Provide the [X, Y] coordinate of the cell's center where the given text is located.  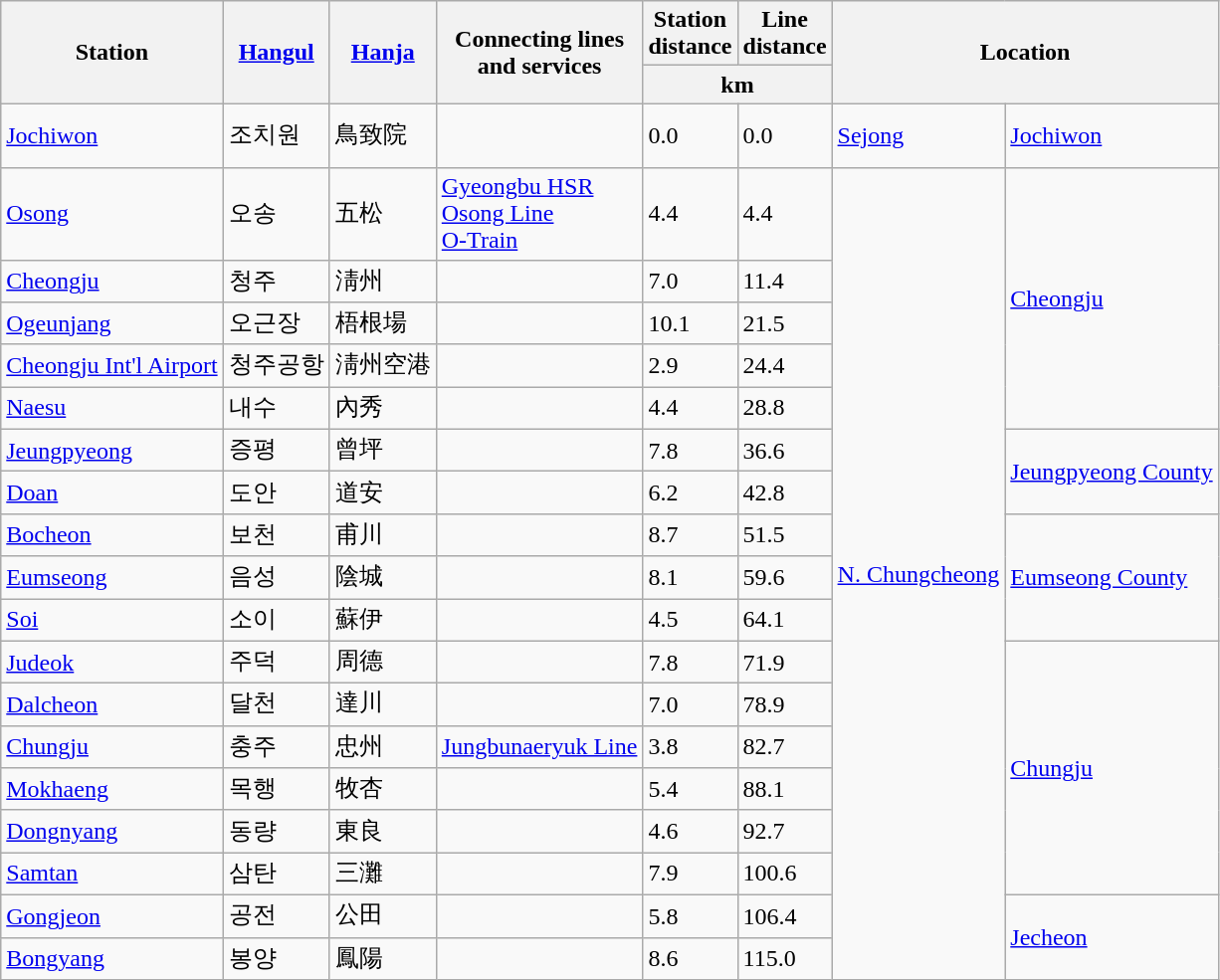
4.5 [691, 621]
8.1 [691, 577]
11.4 [784, 281]
삼탄 [277, 874]
36.6 [784, 450]
3.8 [691, 746]
106.4 [784, 915]
Stationdistance [691, 34]
4.6 [691, 832]
Jeungpyeong [111, 450]
Samtan [111, 874]
三灘 [382, 874]
동량 [277, 832]
蘇伊 [382, 621]
71.9 [784, 663]
충주 [277, 746]
Bocheon [111, 535]
8.7 [691, 535]
Mokhaeng [111, 790]
Jungbunaeryuk Line [539, 746]
Dongnyang [111, 832]
6.2 [691, 493]
Gongjeon [111, 915]
Station [111, 52]
Jecheon [1112, 937]
Linedistance [784, 34]
達川 [382, 704]
82.7 [784, 746]
21.5 [784, 324]
忠州 [382, 746]
오근장 [277, 324]
Naesu [111, 408]
59.6 [784, 577]
5.8 [691, 915]
陰城 [382, 577]
24.4 [784, 366]
Dalcheon [111, 704]
東良 [382, 832]
內秀 [382, 408]
鳥致院 [382, 135]
鳳陽 [382, 959]
115.0 [784, 959]
Gyeongbu HSROsong LineO-Train [539, 214]
78.9 [784, 704]
Connecting linesand services [539, 52]
曾坪 [382, 450]
8.6 [691, 959]
Eumseong [111, 577]
7.9 [691, 874]
km [737, 85]
봉양 [277, 959]
조치원 [277, 135]
牧杏 [382, 790]
梧根場 [382, 324]
Jeungpyeong County [1112, 472]
Eumseong County [1112, 577]
88.1 [784, 790]
Hangul [277, 52]
淸州 [382, 281]
증평 [277, 450]
도안 [277, 493]
Location [1025, 52]
51.5 [784, 535]
주덕 [277, 663]
Doan [111, 493]
Soi [111, 621]
64.1 [784, 621]
소이 [277, 621]
Ogeunjang [111, 324]
道安 [382, 493]
Cheongju Int'l Airport [111, 366]
Sejong [918, 135]
100.6 [784, 874]
周德 [382, 663]
42.8 [784, 493]
5.4 [691, 790]
淸州空港 [382, 366]
Hanja [382, 52]
청주 [277, 281]
五松 [382, 214]
2.9 [691, 366]
달천 [277, 704]
10.1 [691, 324]
28.8 [784, 408]
Osong [111, 214]
公田 [382, 915]
내수 [277, 408]
甫川 [382, 535]
Bongyang [111, 959]
목행 [277, 790]
오송 [277, 214]
N. Chungcheong [918, 574]
Judeok [111, 663]
보천 [277, 535]
92.7 [784, 832]
공전 [277, 915]
음성 [277, 577]
청주공항 [277, 366]
